Pinpoint the cell where the given text exists, returning its [X, Y] midpoint coordinate. 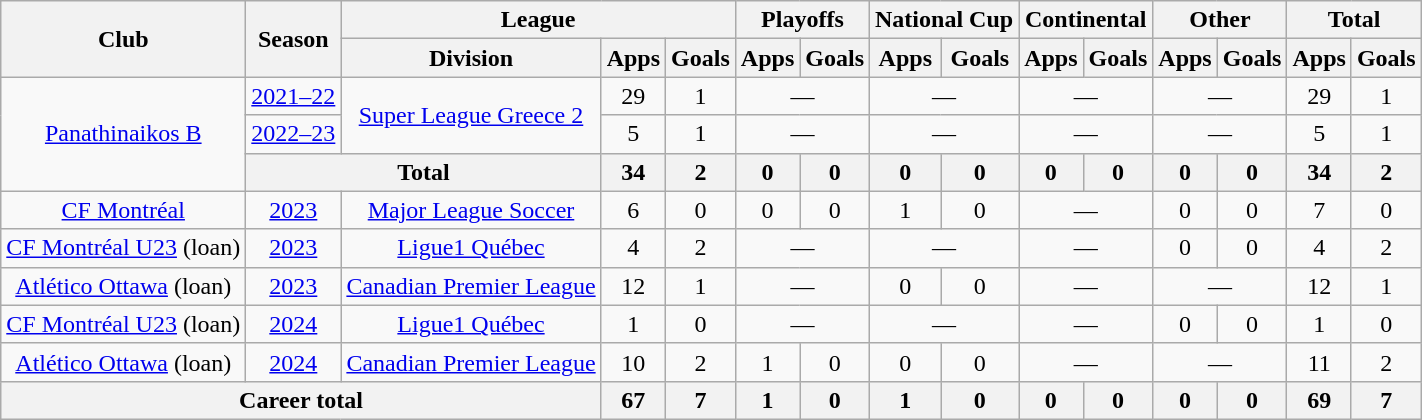
69 [1319, 400]
Career total [301, 400]
10 [633, 362]
2022–23 [294, 134]
Super League Greece 2 [471, 115]
National Cup [944, 20]
League [538, 20]
67 [633, 400]
2021–22 [294, 96]
CF Montréal [124, 210]
Major League Soccer [471, 210]
Other [1220, 20]
Club [124, 39]
Continental [1086, 20]
Season [294, 39]
11 [1319, 362]
Panathinaikos B [124, 134]
6 [633, 210]
Division [471, 58]
Playoffs [802, 20]
